Extract the [X, Y] coordinate from the center of the cell holding the provided text.  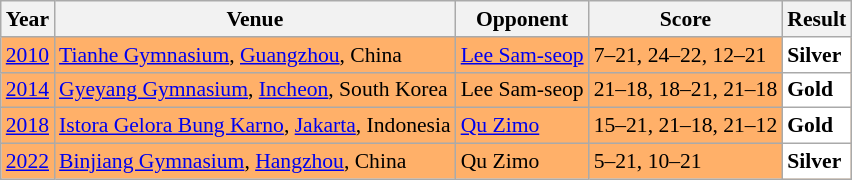
Year [28, 19]
Result [816, 19]
Score [686, 19]
Istora Gelora Bung Karno, Jakarta, Indonesia [255, 126]
2018 [28, 126]
Gyeyang Gymnasium, Incheon, South Korea [255, 90]
Venue [255, 19]
2010 [28, 55]
Opponent [522, 19]
21–18, 18–21, 21–18 [686, 90]
2014 [28, 90]
5–21, 10–21 [686, 162]
15–21, 21–18, 21–12 [686, 126]
7–21, 24–22, 12–21 [686, 55]
Tianhe Gymnasium, Guangzhou, China [255, 55]
Binjiang Gymnasium, Hangzhou, China [255, 162]
2022 [28, 162]
